Capture the cell that displays the provided text and extract its (X, Y) central coordinate. 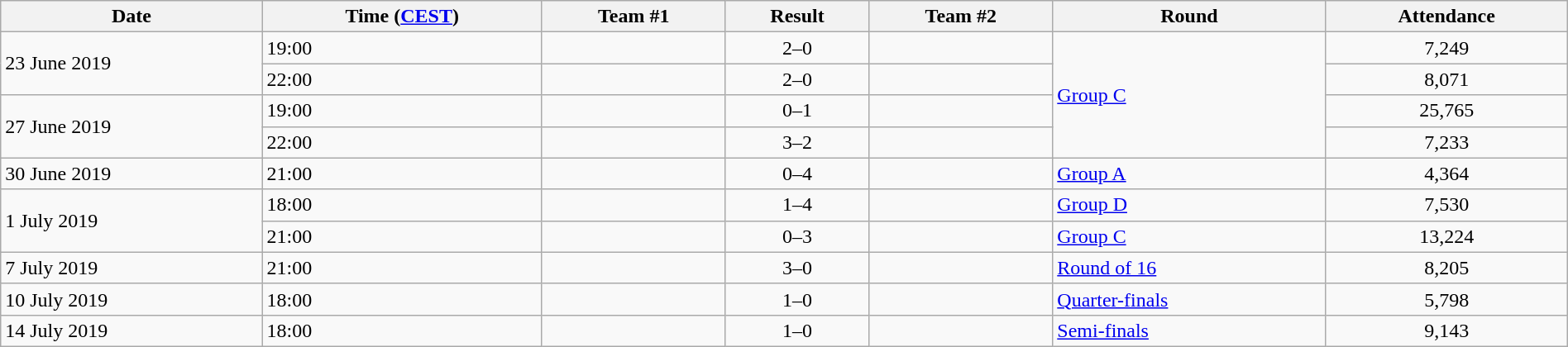
14 July 2019 (131, 330)
13,224 (1446, 236)
0–3 (797, 236)
Time (CEST) (402, 17)
7 July 2019 (131, 268)
23 June 2019 (131, 64)
9,143 (1446, 330)
Team #1 (633, 17)
30 June 2019 (131, 173)
0–1 (797, 111)
10 July 2019 (131, 299)
7,530 (1446, 205)
5,798 (1446, 299)
8,205 (1446, 268)
4,364 (1446, 173)
Quarter-finals (1189, 299)
Group D (1189, 205)
Date (131, 17)
Team #2 (961, 17)
Result (797, 17)
1–4 (797, 205)
7,233 (1446, 142)
7,249 (1446, 48)
Semi-finals (1189, 330)
Attendance (1446, 17)
0–4 (797, 173)
25,765 (1446, 111)
Round of 16 (1189, 268)
8,071 (1446, 79)
Group A (1189, 173)
27 June 2019 (131, 126)
1 July 2019 (131, 221)
Round (1189, 17)
3–2 (797, 142)
3–0 (797, 268)
